Scan for the cell matching the given text and deliver its [x, y] coordinate at center. 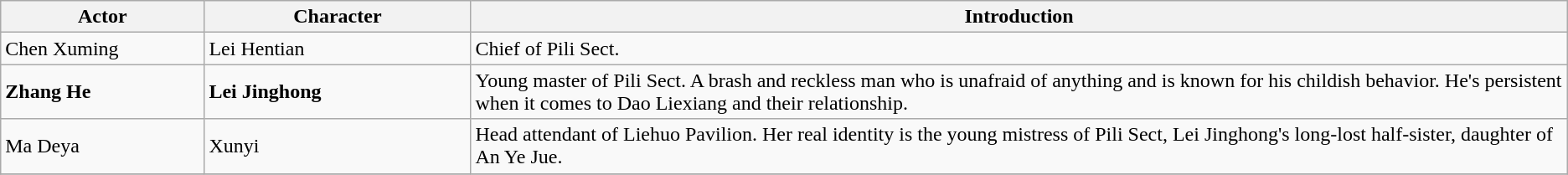
Ma Deya [102, 146]
Xunyi [338, 146]
Lei Hentian [338, 49]
Character [338, 17]
Lei Jinghong [338, 92]
Introduction [1019, 17]
Chief of Pili Sect. [1019, 49]
Chen Xuming [102, 49]
Zhang He [102, 92]
Head attendant of Liehuo Pavilion. Her real identity is the young mistress of Pili Sect, Lei Jinghong's long-lost half-sister, daughter of An Ye Jue. [1019, 146]
Actor [102, 17]
